Output the [x, y] coordinate of the center of the cell containing the given text.  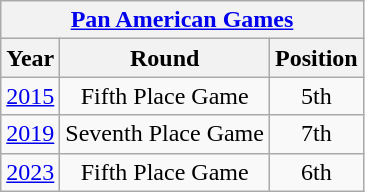
2023 [30, 172]
Year [30, 58]
Position [316, 58]
2019 [30, 134]
5th [316, 96]
Pan American Games [182, 20]
Round [165, 58]
6th [316, 172]
2015 [30, 96]
7th [316, 134]
Seventh Place Game [165, 134]
